Search for the cell housing the specified text and yield its [X, Y] center coordinate. 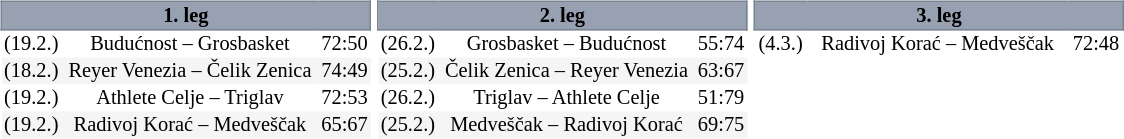
(18.2.) [31, 72]
(4.3.) [780, 44]
Athlete Celje – Triglav [190, 98]
72:53 [345, 98]
51:79 [721, 98]
Medveščak – Radivoj Korać [566, 126]
Čelik Zenica – Reyer Venezia [566, 72]
63:67 [721, 72]
72:50 [345, 44]
Reyer Venezia – Čelik Zenica [190, 72]
Triglav – Athlete Celje [566, 98]
2. leg [562, 15]
69:75 [721, 126]
1. leg [186, 15]
Budućnost – Grosbasket [190, 44]
55:74 [721, 44]
Grosbasket – Budućnost [566, 44]
72:48 [1096, 44]
74:49 [345, 72]
65:67 [345, 126]
3. leg [938, 15]
